Capture the cell that displays the provided text and extract its (x, y) central coordinate. 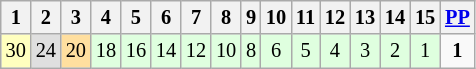
20 (76, 51)
30 (16, 51)
15 (425, 17)
7 (196, 17)
PP (458, 17)
16 (136, 51)
11 (306, 17)
13 (365, 17)
18 (106, 51)
24 (46, 51)
9 (251, 17)
